Find where the given text appears and provide that cell's center as (x, y) coordinate. 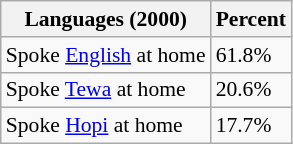
Languages (2000) (106, 19)
Spoke Hopi at home (106, 126)
Spoke English at home (106, 55)
61.8% (251, 55)
Percent (251, 19)
20.6% (251, 90)
Spoke Tewa at home (106, 90)
17.7% (251, 126)
